Locate the cell with the specified text and output its [X, Y] center coordinate. 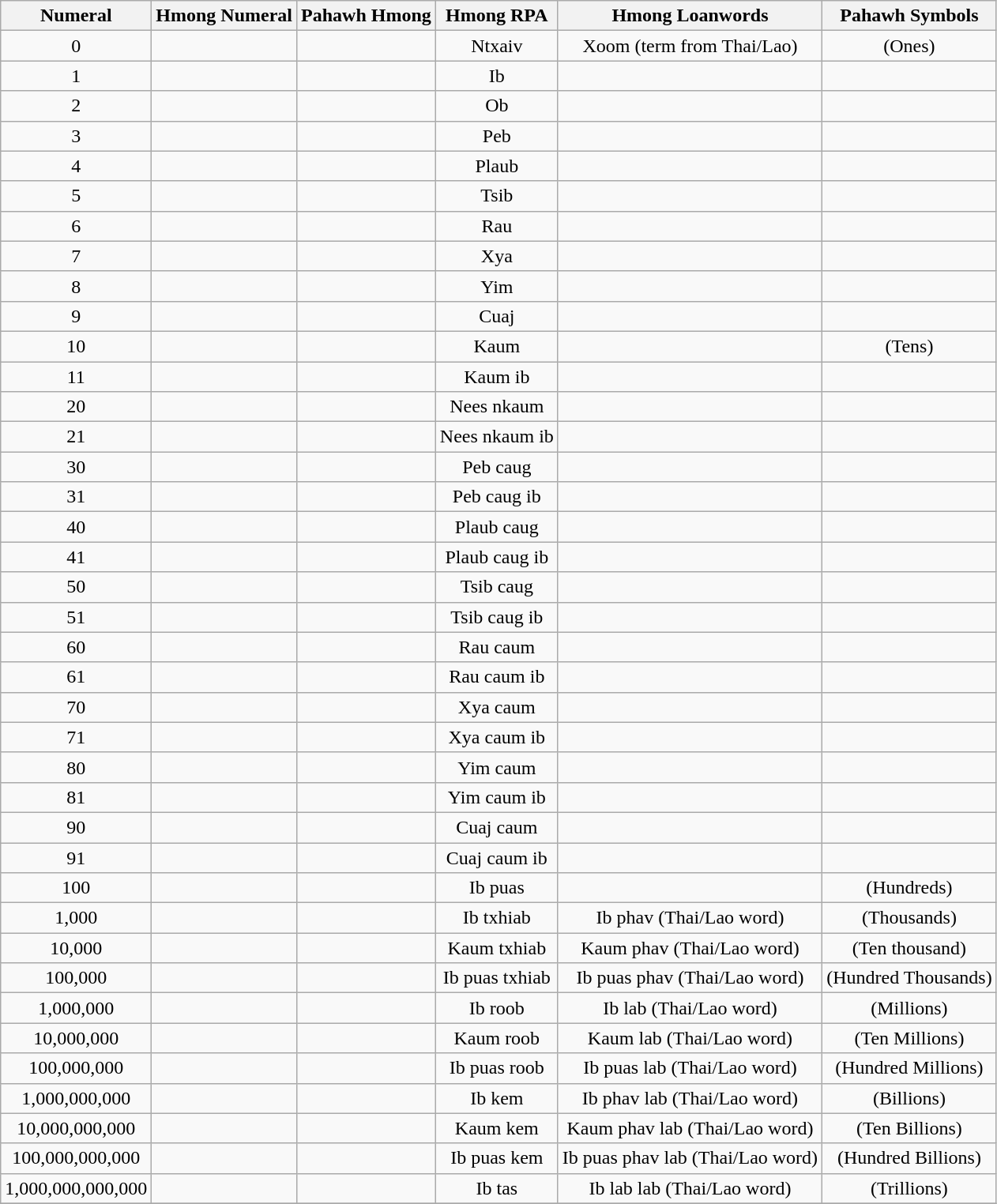
8 [76, 286]
80 [76, 767]
Ob [496, 106]
100,000,000,000 [76, 1158]
51 [76, 617]
(Billions) [910, 1098]
10,000,000 [76, 1038]
Xya caum ib [496, 737]
20 [76, 407]
Rau caum [496, 647]
Cuaj [496, 316]
81 [76, 797]
Ib puas phav lab (Thai/Lao word) [690, 1158]
Hmong RPA [496, 16]
10,000 [76, 948]
4 [76, 166]
100 [76, 888]
Ib puas lab (Thai/Lao word) [690, 1068]
Rau [496, 226]
(Ten Billions) [910, 1128]
1,000 [76, 918]
61 [76, 677]
Ib phav (Thai/Lao word) [690, 918]
30 [76, 467]
7 [76, 256]
1,000,000,000,000 [76, 1188]
10,000,000,000 [76, 1128]
60 [76, 647]
Kaum ib [496, 377]
1,000,000,000 [76, 1098]
Numeral [76, 16]
Rau caum ib [496, 677]
Kaum txhiab [496, 948]
(Tens) [910, 346]
9 [76, 316]
Nees nkaum [496, 407]
Yim caum [496, 767]
Kaum phav (Thai/Lao word) [690, 948]
Ib txhiab [496, 918]
Ib puas kem [496, 1158]
100,000 [76, 978]
Kaum kem [496, 1128]
(Hundred Billions) [910, 1158]
Kaum roob [496, 1038]
Nees nkaum ib [496, 437]
Tsib [496, 196]
40 [76, 527]
(Hundreds) [910, 888]
1 [76, 76]
0 [76, 46]
Hmong Numeral [224, 16]
1,000,000 [76, 1008]
Kaum lab (Thai/Lao word) [690, 1038]
(Millions) [910, 1008]
Tsib caug [496, 587]
Ib puas [496, 888]
Ib lab lab (Thai/Lao word) [690, 1188]
Ib tas [496, 1188]
Peb [496, 136]
Xya [496, 256]
41 [76, 557]
Ib lab (Thai/Lao word) [690, 1008]
Xya caum [496, 707]
(Hundred Millions) [910, 1068]
Ntxaiv [496, 46]
6 [76, 226]
Kaum phav lab (Thai/Lao word) [690, 1128]
(Trillions) [910, 1188]
Ib [496, 76]
(Ten Millions) [910, 1038]
11 [76, 377]
Peb caug [496, 467]
Pahawh Symbols [910, 16]
Ib kem [496, 1098]
Plaub [496, 166]
Plaub caug [496, 527]
Yim caum ib [496, 797]
Ib roob [496, 1008]
Cuaj caum [496, 827]
Hmong Loanwords [690, 16]
Yim [496, 286]
70 [76, 707]
(Ones) [910, 46]
Ib phav lab (Thai/Lao word) [690, 1098]
100,000,000 [76, 1068]
91 [76, 857]
Plaub caug ib [496, 557]
Pahawh Hmong [367, 16]
71 [76, 737]
Ib puas txhiab [496, 978]
31 [76, 497]
Kaum [496, 346]
Peb caug ib [496, 497]
Tsib caug ib [496, 617]
10 [76, 346]
90 [76, 827]
2 [76, 106]
Ib puas phav (Thai/Lao word) [690, 978]
(Thousands) [910, 918]
3 [76, 136]
21 [76, 437]
50 [76, 587]
Ib puas roob [496, 1068]
(Hundred Thousands) [910, 978]
5 [76, 196]
(Ten thousand) [910, 948]
Xoom (term from Thai/Lao) [690, 46]
Cuaj caum ib [496, 857]
